Capture the cell that displays the provided text and extract its [X, Y] central coordinate. 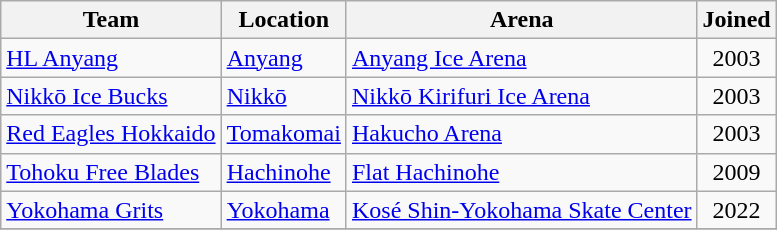
Location [284, 20]
Nikkō Kirifuri Ice Arena [522, 96]
Flat Hachinohe [522, 172]
Joined [736, 20]
Hachinohe [284, 172]
Tohoku Free Blades [111, 172]
Yokohama Grits [111, 210]
2009 [736, 172]
Anyang Ice Arena [522, 58]
Nikkō [284, 96]
Team [111, 20]
2022 [736, 210]
Nikkō Ice Bucks [111, 96]
Yokohama [284, 210]
Kosé Shin-Yokohama Skate Center [522, 210]
Arena [522, 20]
Hakucho Arena [522, 134]
Tomakomai [284, 134]
HL Anyang [111, 58]
Red Eagles Hokkaido [111, 134]
Anyang [284, 58]
